Output the (X, Y) coordinate of the center of the cell containing the given text.  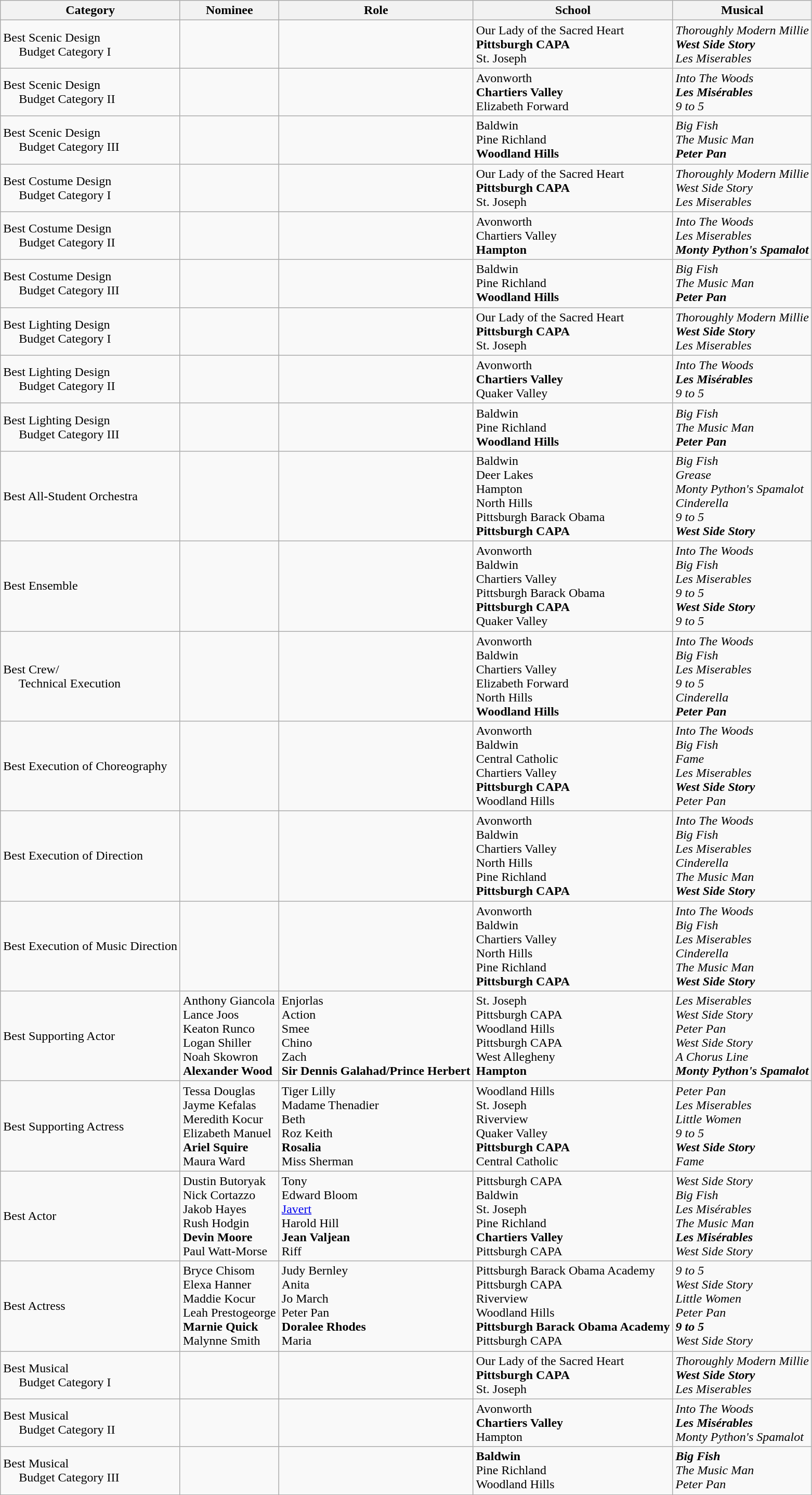
Best Supporting Actress (90, 1126)
Best Actress (90, 1306)
Best Costume Design Budget Category III (90, 283)
Best Scenic Design Budget Category I (90, 44)
EnjorlasActionSmeeChinoZachSir Dennis Galahad/Prince Herbert (376, 1036)
Best Execution of Music Direction (90, 946)
Best Execution of Direction (90, 856)
AvonworthBaldwinCentral CatholicChartiers ValleyPittsburgh CAPAWoodland Hills (573, 766)
Bryce ChisomElexa HannerMaddie KocurLeah PrestogeorgeMarnie QuickMalynne Smith (229, 1306)
Best Supporting Actor (90, 1036)
Tessa DouglasJayme KefalasMeredith KocurElizabeth ManuelAriel SquireMaura Ward (229, 1126)
Musical (742, 10)
Into The WoodsBig FishLes Miserables9 to 5West Side Story9 to 5 (742, 586)
Into The WoodsBig FishFameLes MiserablesWest Side StoryPeter Pan (742, 766)
Best Costume Design Budget Category II (90, 236)
Best Musical Budget Category II (90, 1423)
St. JosephPittsburgh CAPAWoodland HillsPittsburgh CAPAWest AlleghenyHampton (573, 1036)
School (573, 10)
Judy BernleyAnitaJo MarchPeter PanDoralee RhodesMaria (376, 1306)
AvonworthBaldwinChartiers ValleyPittsburgh Barack ObamaPittsburgh CAPAQuaker Valley (573, 586)
Best Ensemble (90, 586)
Best Scenic Design Budget Category III (90, 140)
Into The WoodsLes MisérablesMonty Python's Spamalot (742, 1423)
Best Lighting Design Budget Category II (90, 379)
Best Musical Budget Category I (90, 1375)
TonyEdward BloomJavertHarold HillJean ValjeanRiff (376, 1216)
BaldwinDeer LakesHamptonNorth HillsPittsburgh Barack ObamaPittsburgh CAPA (573, 496)
Best Lighting Design Budget Category III (90, 427)
Best Costume Design Budget Category I (90, 188)
Best Crew/ Technical Execution (90, 676)
Les MiserablesWest Side StoryPeter PanWest Side StoryA Chorus LineMonty Python's Spamalot (742, 1036)
Into The WoodsLes MiserablesMonty Python's Spamalot (742, 236)
Best Lighting Design Budget Category I (90, 331)
Dustin ButoryakNick CortazzoJakob HayesRush HodginDevin MoorePaul Watt-Morse (229, 1216)
Pittsburgh Barack Obama AcademyPittsburgh CAPARiverviewWoodland HillsPittsburgh Barack Obama AcademyPittsburgh CAPA (573, 1306)
9 to 5West Side StoryLittle WomenPeter Pan9 to 5West Side Story (742, 1306)
Role (376, 10)
Nominee (229, 10)
Best Actor (90, 1216)
Best Execution of Choreography (90, 766)
Pittsburgh CAPABaldwinSt. JosephPine RichlandChartiers ValleyPittsburgh CAPA (573, 1216)
Best Scenic Design Budget Category II (90, 92)
Into The WoodsBig FishLes Miserables9 to 5CinderellaPeter Pan (742, 676)
Category (90, 10)
Big FishGreaseMonty Python's SpamalotCinderella9 to 5West Side Story (742, 496)
West Side StoryBig FishLes MisérablesThe Music ManLes MisérablesWest Side Story (742, 1216)
AvonworthChartiers ValleyQuaker Valley (573, 379)
Woodland HillsSt. JosephRiverviewQuaker ValleyPittsburgh CAPACentral Catholic (573, 1126)
Best Musical Budget Category III (90, 1471)
Peter PanLes MiserablesLittle Women9 to 5West Side StoryFame (742, 1126)
Tiger LillyMadame ThenadierBethRoz KeithRosaliaMiss Sherman (376, 1126)
Best All-Student Orchestra (90, 496)
AvonworthBaldwinChartiers ValleyElizabeth ForwardNorth HillsWoodland Hills (573, 676)
AvonworthChartiers ValleyElizabeth Forward (573, 92)
Anthony GiancolaLance JoosKeaton RuncoLogan ShillerNoah SkowronAlexander Wood (229, 1036)
